Determine the (x, y) coordinate at the center of the cell enclosing the given text.  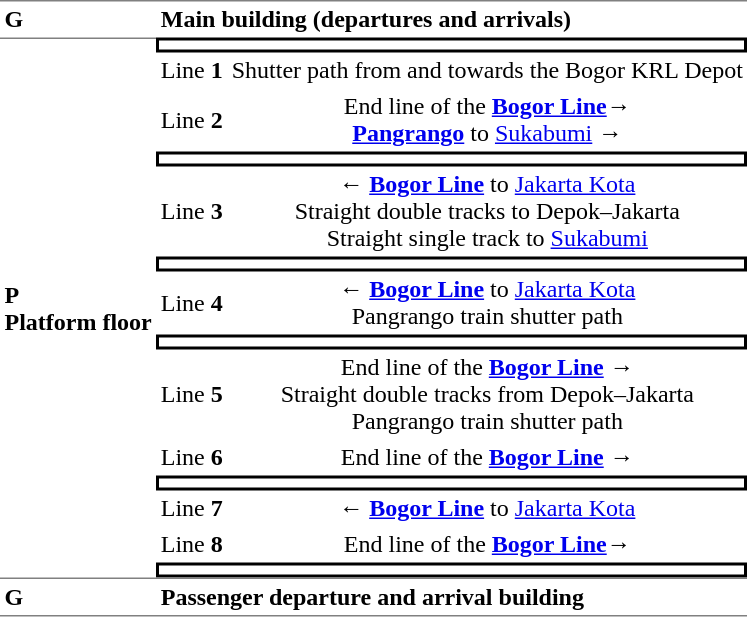
← Bogor Line to Jakarta KotaPangrango train shutter path (487, 304)
End line of the Bogor Line →Straight double tracks from Depok–JakartaPangrango train shutter path (487, 395)
← Bogor Line to Jakarta Kota (487, 508)
Line 8 (192, 544)
Passenger departure and arrival building (452, 598)
Line 1 (192, 70)
End line of the Bogor Line → (487, 458)
Line 5 (192, 395)
Line 2 (192, 120)
Line 6 (192, 458)
← Bogor Line to Jakarta KotaStraight double tracks to Depok–JakartaStraight single track to Sukabumi (487, 211)
End line of the Bogor Line→ (487, 544)
Line 3 (192, 211)
Line 7 (192, 508)
Main building (departures and arrivals) (452, 19)
Shutter path from and towards the Bogor KRL Depot (487, 70)
PPlatform floor (78, 308)
Line 4 (192, 304)
End line of the Bogor Line→ Pangrango to Sukabumi → (487, 120)
